Determine the (x, y) coordinate at the center of the cell enclosing the given text.  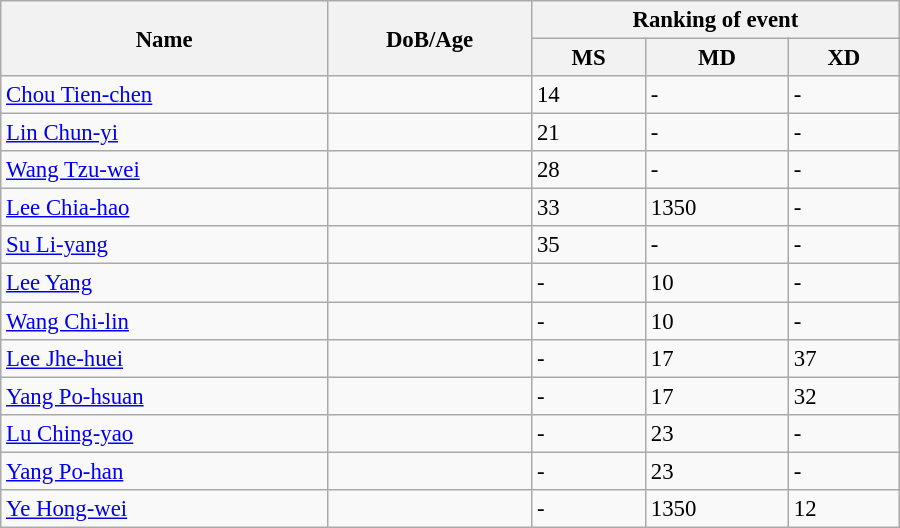
Name (164, 38)
Wang Chi-lin (164, 321)
Ranking of event (716, 20)
Lee Chia-hao (164, 208)
MS (589, 58)
Chou Tien-chen (164, 95)
Su Li-yang (164, 245)
XD (844, 58)
12 (844, 509)
35 (589, 245)
Lee Yang (164, 283)
MD (718, 58)
Ye Hong-wei (164, 509)
37 (844, 358)
Yang Po-hsuan (164, 396)
28 (589, 170)
33 (589, 208)
Lee Jhe-huei (164, 358)
DoB/Age (430, 38)
32 (844, 396)
21 (589, 133)
Yang Po-han (164, 471)
Lin Chun-yi (164, 133)
14 (589, 95)
Wang Tzu-wei (164, 170)
Lu Ching-yao (164, 433)
